Capture the cell that displays the provided text and extract its [X, Y] central coordinate. 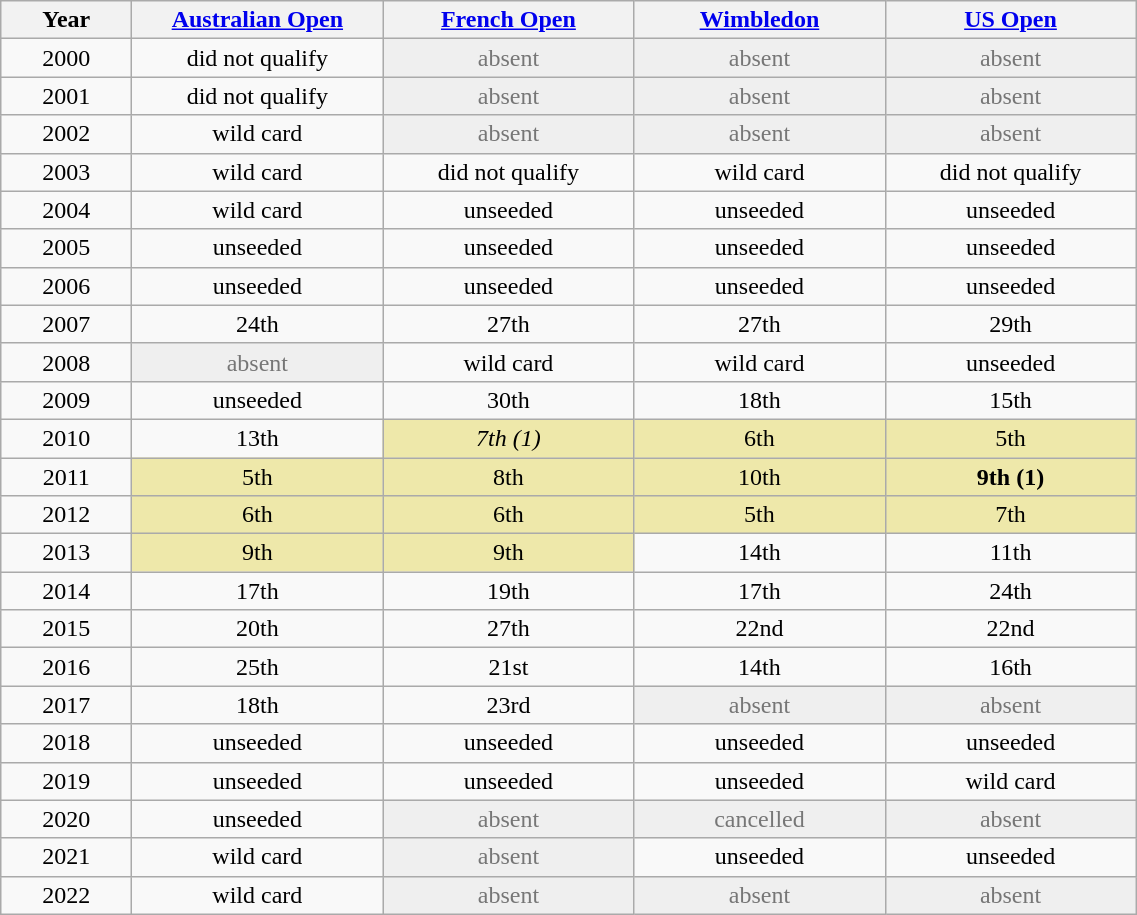
2011 [66, 477]
2010 [66, 438]
2002 [66, 134]
Wimbledon [760, 20]
8th [508, 477]
11th [1010, 553]
2018 [66, 743]
US Open [1010, 20]
9th (1) [1010, 477]
2012 [66, 515]
16th [1010, 667]
2013 [66, 553]
2006 [66, 286]
French Open [508, 20]
2004 [66, 210]
2003 [66, 172]
13th [258, 438]
20th [258, 629]
29th [1010, 324]
2000 [66, 58]
25th [258, 667]
2020 [66, 819]
2016 [66, 667]
cancelled [760, 819]
19th [508, 591]
7th [1010, 515]
30th [508, 400]
Year [66, 20]
2022 [66, 895]
2015 [66, 629]
7th (1) [508, 438]
2019 [66, 781]
2005 [66, 248]
2014 [66, 591]
23rd [508, 705]
2008 [66, 362]
2017 [66, 705]
2001 [66, 96]
2021 [66, 857]
10th [760, 477]
2009 [66, 400]
21st [508, 667]
Australian Open [258, 20]
2007 [66, 324]
15th [1010, 400]
